Locate the cell with the specified text and output its (x, y) center coordinate. 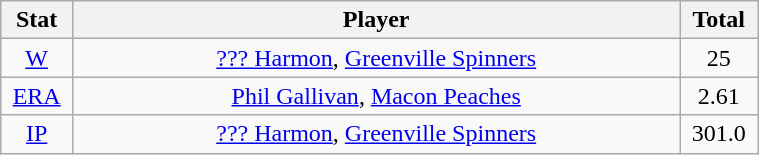
301.0 (719, 134)
Phil Gallivan, Macon Peaches (376, 96)
ERA (37, 96)
Stat (37, 20)
W (37, 58)
2.61 (719, 96)
Player (376, 20)
25 (719, 58)
Total (719, 20)
IP (37, 134)
